Output the (x, y) coordinate of the center of the cell containing the given text.  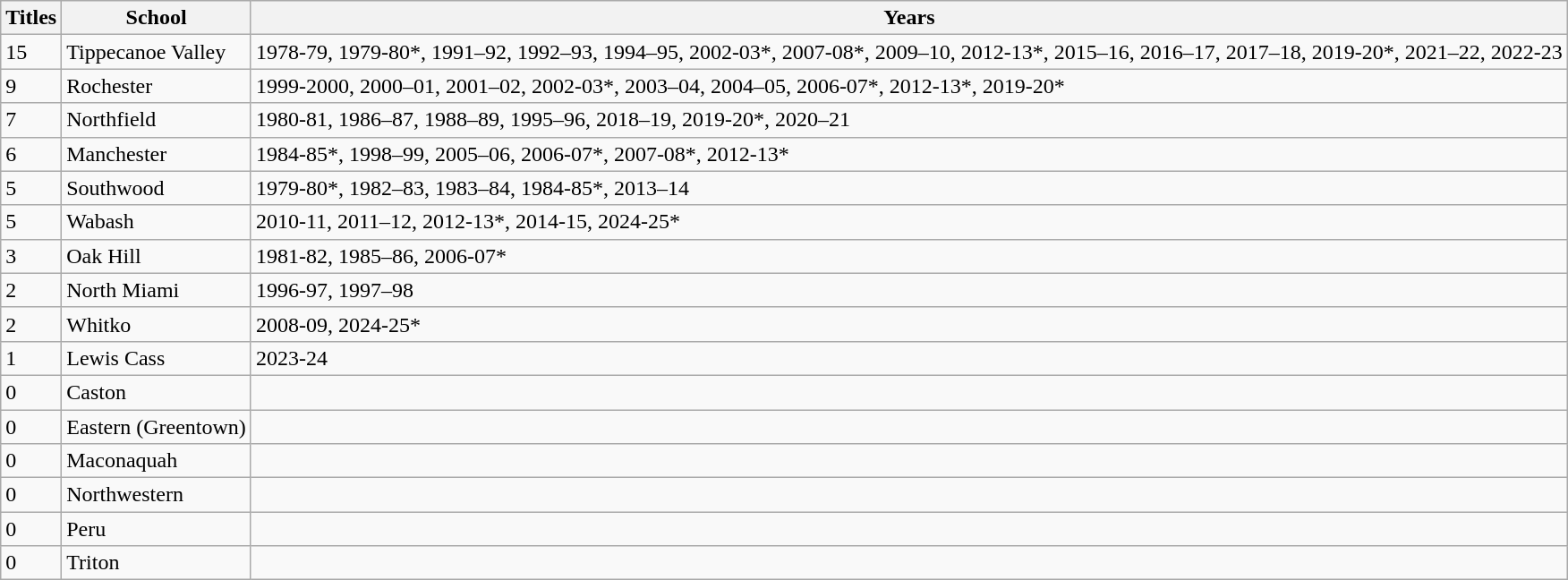
Caston (157, 392)
1979-80*, 1982–83, 1983–84, 1984-85*, 2013–14 (909, 188)
Oak Hill (157, 256)
Wabash (157, 222)
Southwood (157, 188)
1 (31, 358)
Triton (157, 563)
1978-79, 1979-80*, 1991–92, 1992–93, 1994–95, 2002-03*, 2007-08*, 2009–10, 2012-13*, 2015–16, 2016–17, 2017–18, 2019-20*, 2021–22, 2022-23 (909, 52)
Peru (157, 529)
Northfield (157, 120)
1984-85*, 1998–99, 2005–06, 2006-07*, 2007-08*, 2012-13* (909, 154)
Tippecanoe Valley (157, 52)
2008-09, 2024-25* (909, 324)
Whitko (157, 324)
School (157, 18)
Maconaquah (157, 461)
9 (31, 86)
6 (31, 154)
15 (31, 52)
1981-82, 1985–86, 2006-07* (909, 256)
1999-2000, 2000–01, 2001–02, 2002-03*, 2003–04, 2004–05, 2006-07*, 2012-13*, 2019-20* (909, 86)
North Miami (157, 290)
Rochester (157, 86)
3 (31, 256)
1996-97, 1997–98 (909, 290)
2010-11, 2011–12, 2012-13*, 2014-15, 2024-25* (909, 222)
Lewis Cass (157, 358)
Northwestern (157, 495)
2023-24 (909, 358)
Years (909, 18)
Manchester (157, 154)
Titles (31, 18)
Eastern (Greentown) (157, 427)
1980-81, 1986–87, 1988–89, 1995–96, 2018–19, 2019-20*, 2020–21 (909, 120)
7 (31, 120)
